Output the [x, y] coordinate of the center of the cell containing the given text.  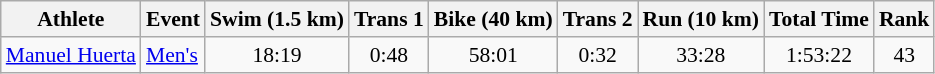
Swim (1.5 km) [277, 19]
Trans 2 [598, 19]
Total Time [819, 19]
0:48 [389, 55]
Trans 1 [389, 19]
43 [904, 55]
18:19 [277, 55]
Men's [173, 55]
Manuel Huerta [71, 55]
Event [173, 19]
Rank [904, 19]
58:01 [494, 55]
1:53:22 [819, 55]
Athlete [71, 19]
Bike (40 km) [494, 19]
Run (10 km) [701, 19]
33:28 [701, 55]
0:32 [598, 55]
